Scan for the cell matching the given text and deliver its (x, y) coordinate at center. 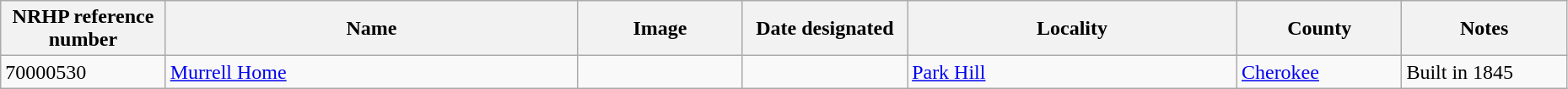
County (1319, 29)
Park Hill (1073, 72)
70000530 (83, 72)
Cherokee (1319, 72)
Built in 1845 (1484, 72)
NRHP reference number (83, 29)
Notes (1484, 29)
Date designated (825, 29)
Locality (1073, 29)
Image (660, 29)
Murrell Home (371, 72)
Name (371, 29)
